Output the (x, y) coordinate of the center of the cell containing the given text.  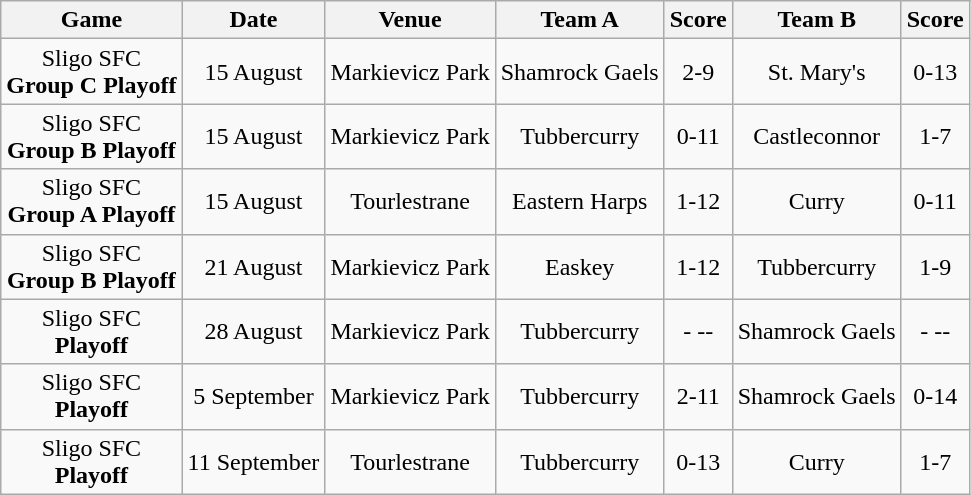
28 August (254, 332)
11 September (254, 462)
21 August (254, 266)
Eastern Harps (580, 202)
2-9 (698, 72)
Game (92, 20)
Venue (410, 20)
5 September (254, 396)
Sligo SFCGroup A Playoff (92, 202)
0-14 (935, 396)
Sligo SFCGroup C Playoff (92, 72)
Easkey (580, 266)
1-9 (935, 266)
2-11 (698, 396)
Team A (580, 20)
Date (254, 20)
St. Mary's (816, 72)
Castleconnor (816, 136)
Team B (816, 20)
